Provide the (X, Y) coordinate of the cell's center where the given text is located.  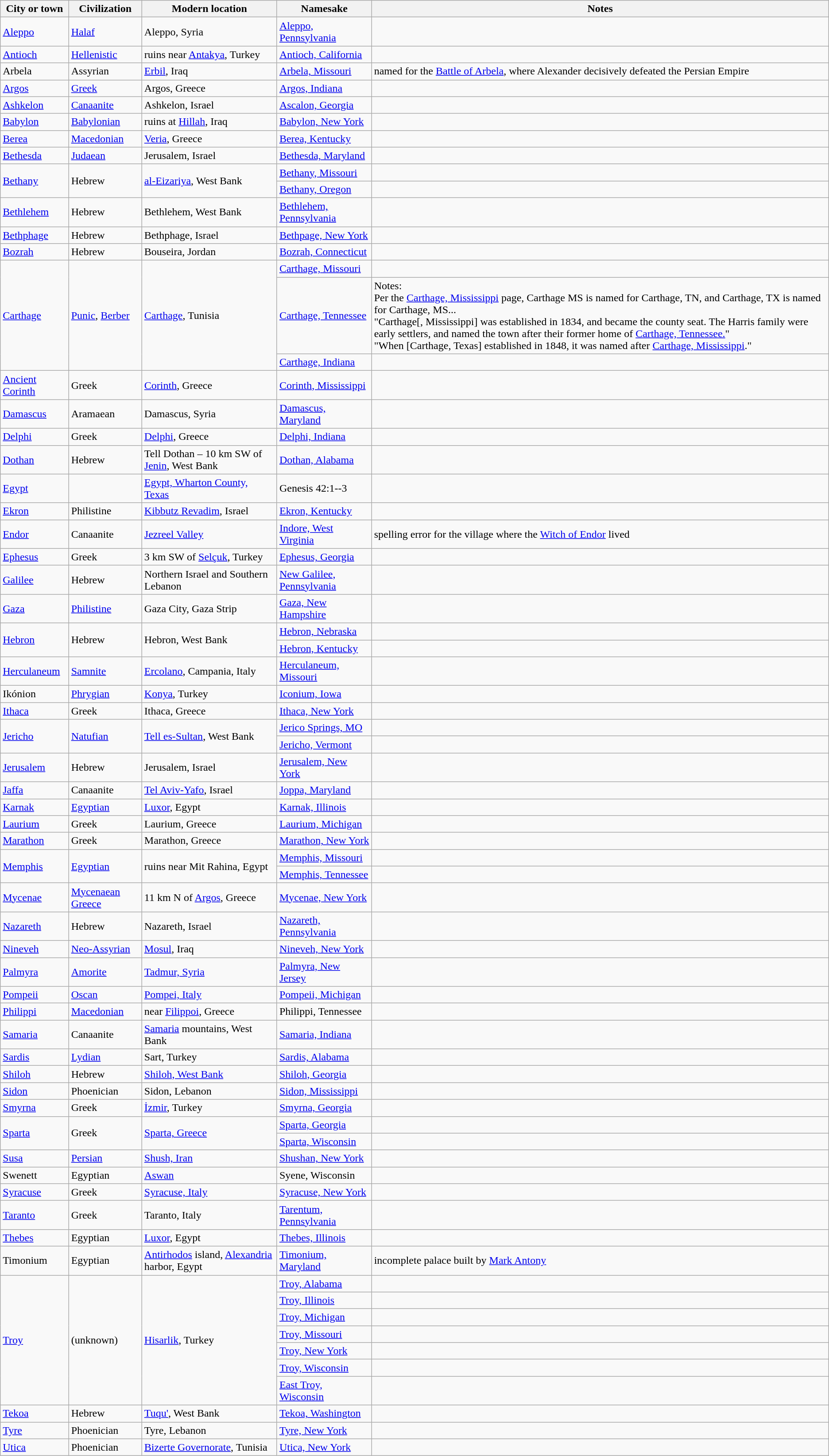
Troy (35, 1340)
Mycenae (35, 897)
Tarentum, Pennsylvania (324, 1215)
Nazareth (35, 926)
Tell Dothan – 10 km SW of Jenin, West Bank (209, 460)
Shushan, New York (324, 1158)
Babylonian (105, 122)
Laurium, Michigan (324, 824)
Ancient Corinth (35, 385)
Ekron, Kentucky (324, 511)
Bizerte Governorate, Tunisia (209, 1447)
Karnak (35, 807)
ruins at Hillah, Iraq (209, 122)
Notes (600, 9)
Argos, Indiana (324, 88)
Tekoa (35, 1413)
Samaria, Indiana (324, 1035)
Sardis, Alabama (324, 1057)
Tel Aviv-Yafo, Israel (209, 790)
Bozrah, Connecticut (324, 252)
Tuqu', West Bank (209, 1413)
Ashkelon (35, 105)
Babylon (35, 122)
Ephesus (35, 557)
Assyrian (105, 71)
Aleppo, Pennsylvania (324, 32)
Bouseira, Jordan (209, 252)
Syene, Wisconsin (324, 1175)
Delphi, Indiana (324, 437)
Carthage, Indiana (324, 362)
Konya, Turkey (209, 694)
Gaza (35, 609)
Berea (35, 139)
Amorite (105, 972)
Troy, Missouri (324, 1334)
Troy, Illinois (324, 1301)
Aleppo (35, 32)
Antioch, California (324, 54)
Syracuse, New York (324, 1192)
Timonium (35, 1261)
Ithaca, Greece (209, 711)
Persian (105, 1158)
Jerusalem, New York (324, 767)
Sparta, Georgia (324, 1125)
Palmyra, New Jersey (324, 972)
Carthage, Missouri (324, 269)
Judaean (105, 155)
Smyrna (35, 1108)
Veria, Greece (209, 139)
Northern Israel and Southern Lebanon (209, 579)
Corinth, Mississippi (324, 385)
Troy, Wisconsin (324, 1368)
Shiloh (35, 1074)
Nineveh, New York (324, 949)
Samnite (105, 672)
Phrygian (105, 694)
Marathon, Greece (209, 841)
Carthage, Tunisia (209, 315)
Pompei, Italy (209, 995)
Hebron, Nebraska (324, 631)
Jaffa (35, 790)
Carthage (35, 315)
Civilization (105, 9)
Ithaca, New York (324, 711)
New Galilee, Pennsylvania (324, 579)
Tadmur, Syria (209, 972)
Damascus, Syria (209, 414)
Nineveh (35, 949)
Arbela, Missouri (324, 71)
Swenett (35, 1175)
Lydian (105, 1057)
Jericho, Vermont (324, 745)
Berea, Kentucky (324, 139)
Bethany, Oregon (324, 189)
Marathon, New York (324, 841)
Punic, Berber (105, 315)
Egypt, Wharton County, Texas (209, 488)
Troy, Michigan (324, 1317)
Karnak, Illinois (324, 807)
East Troy, Wisconsin (324, 1391)
Jerusalem (35, 767)
Delphi, Greece (209, 437)
Shiloh, West Bank (209, 1074)
Bethphage, Israel (209, 235)
Gaza City, Gaza Strip (209, 609)
Palmyra (35, 972)
Shiloh, Georgia (324, 1074)
Neo-Assyrian (105, 949)
Tyre, Lebanon (209, 1430)
Bozrah (35, 252)
Ikónion (35, 694)
Sidon, Lebanon (209, 1091)
near Filippoi, Greece (209, 1012)
Bethlehem, West Bank (209, 212)
Smyrna, Georgia (324, 1108)
Hebron, Kentucky (324, 648)
spelling error for the village where the Witch of Endor lived (600, 534)
Damascus, Maryland (324, 414)
Bethlehem (35, 212)
Modern location (209, 9)
Aramaean (105, 414)
Thebes (35, 1238)
Hisarlik, Turkey (209, 1340)
3 km SW of Selçuk, Turkey (209, 557)
Bethpage, New York (324, 235)
Pompeii, Michigan (324, 995)
Damascus (35, 414)
Memphis, Missouri (324, 858)
11 km N of Argos, Greece (209, 897)
Indore, West Virginia (324, 534)
Sparta (35, 1133)
named for the Battle of Arbela, where Alexander decisively defeated the Persian Empire (600, 71)
Halaf (105, 32)
Sidon (35, 1091)
al-Eizariya, West Bank (209, 181)
Tekoa, Washington (324, 1413)
Galilee (35, 579)
Kibbutz Revadim, Israel (209, 511)
Herculaneum, Missouri (324, 672)
Mycenaean Greece (105, 897)
Sparta, Greece (209, 1133)
Aleppo, Syria (209, 32)
Shush, Iran (209, 1158)
Susa (35, 1158)
Jerico Springs, MO (324, 728)
Memphis, Tennessee (324, 874)
Argos (35, 88)
Syracuse, Italy (209, 1192)
Thebes, Illinois (324, 1238)
Bethlehem, Pennsylvania (324, 212)
(unknown) (105, 1340)
Ithaca (35, 711)
Laurium (35, 824)
Nazareth, Pennsylvania (324, 926)
Marathon (35, 841)
Tyre (35, 1430)
Hebron (35, 640)
Hellenistic (105, 54)
Bethany, Missouri (324, 172)
Sart, Turkey (209, 1057)
Pompeii (35, 995)
Oscan (105, 995)
Antioch (35, 54)
İzmir, Turkey (209, 1108)
Iconium, Iowa (324, 694)
Troy, New York (324, 1351)
Argos, Greece (209, 88)
Natufian (105, 736)
Bethany (35, 181)
Jezreel Valley (209, 534)
Ascalon, Georgia (324, 105)
Gaza, New Hampshire (324, 609)
Bethesda, Maryland (324, 155)
Timonium, Maryland (324, 1261)
Arbela (35, 71)
Syracuse (35, 1192)
Ephesus, Georgia (324, 557)
incomplete palace built by Mark Antony (600, 1261)
Genesis 42:1--3 (324, 488)
Mycenae, New York (324, 897)
Taranto, Italy (209, 1215)
Nazareth, Israel (209, 926)
Troy, Alabama (324, 1283)
Samaria (35, 1035)
Erbil, Iraq (209, 71)
Aswan (209, 1175)
Samaria mountains, West Bank (209, 1035)
Jericho (35, 736)
Egypt (35, 488)
Utica (35, 1447)
Laurium, Greece (209, 824)
Bethesda (35, 155)
Philippi (35, 1012)
Sidon, Mississippi (324, 1091)
Ashkelon, Israel (209, 105)
Herculaneum (35, 672)
Utica, New York (324, 1447)
Corinth, Greece (209, 385)
Bethphage (35, 235)
Ekron (35, 511)
Namesake (324, 9)
Mosul, Iraq (209, 949)
Endor (35, 534)
Babylon, New York (324, 122)
City or town (35, 9)
Taranto (35, 1215)
ruins near Mit Rahina, Egypt (209, 866)
Hebron, West Bank (209, 640)
Ercolano, Campania, Italy (209, 672)
Dothan, Alabama (324, 460)
Tell es-Sultan, West Bank (209, 736)
Delphi (35, 437)
Sardis (35, 1057)
Antirhodos island, Alexandria harbor, Egypt (209, 1261)
Philippi, Tennessee (324, 1012)
ruins near Antakya, Turkey (209, 54)
Memphis (35, 866)
Dothan (35, 460)
Carthage, Tennessee (324, 315)
Joppa, Maryland (324, 790)
Tyre, New York (324, 1430)
Sparta, Wisconsin (324, 1142)
